Determine the [X, Y] coordinate at the center of the cell enclosing the given text.  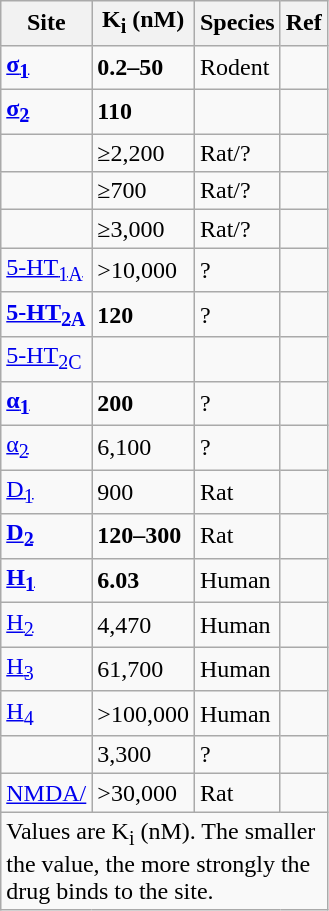
120 [144, 314]
Values are Ki (nM). The smaller the value, the more strongly the drug binds to the site. [164, 861]
H3 [46, 669]
Site [46, 23]
D2 [46, 536]
5-HT2A [46, 314]
5-HT2C [46, 359]
0.2–50 [144, 67]
α2 [46, 447]
Rodent [237, 67]
α1 [46, 403]
900 [144, 492]
≥2,200 [144, 153]
4,470 [144, 625]
σ2 [46, 111]
≥3,000 [144, 229]
Ki (nM) [144, 23]
>100,000 [144, 713]
σ1 [46, 67]
>30,000 [144, 793]
H2 [46, 625]
200 [144, 403]
120–300 [144, 536]
D1 [46, 492]
≥700 [144, 191]
61,700 [144, 669]
NMDA/ [46, 793]
Ref [304, 23]
3,300 [144, 755]
H1 [46, 580]
H4 [46, 713]
110 [144, 111]
>10,000 [144, 270]
5-HT1A [46, 270]
6.03 [144, 580]
Species [237, 23]
6,100 [144, 447]
